Return the [x, y] coordinate for the center point of the cell that contains the specified text.  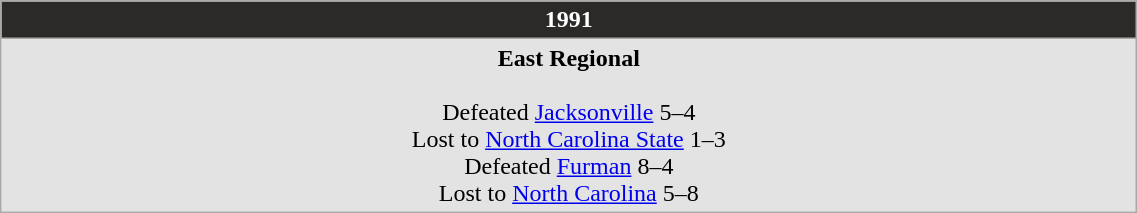
1991 [569, 20]
East RegionalDefeated Jacksonville 5–4 Lost to North Carolina State 1–3 Defeated Furman 8–4 Lost to North Carolina 5–8 [569, 126]
